Output the (x, y) coordinate of the center of the cell containing the given text.  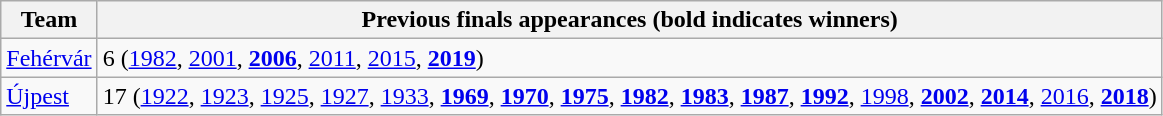
Újpest (49, 96)
Team (49, 20)
6 (1982, 2001, 2006, 2011, 2015, 2019) (630, 58)
Fehérvár (49, 58)
Previous finals appearances (bold indicates winners) (630, 20)
17 (1922, 1923, 1925, 1927, 1933, 1969, 1970, 1975, 1982, 1983, 1987, 1992, 1998, 2002, 2014, 2016, 2018) (630, 96)
